For the text-containing cell, return its midpoint in (X, Y) coordinate format. 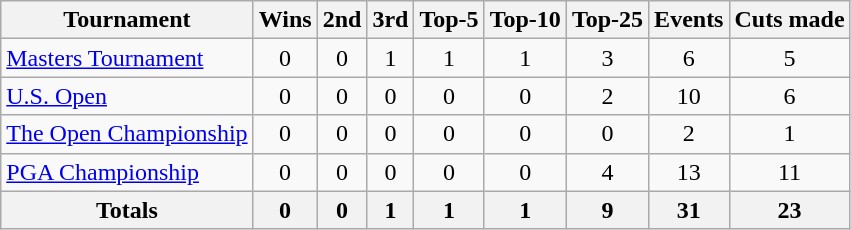
Tournament (127, 20)
Top-25 (607, 20)
Totals (127, 210)
31 (689, 210)
3rd (390, 20)
13 (689, 172)
Cuts made (790, 20)
11 (790, 172)
4 (607, 172)
The Open Championship (127, 134)
10 (689, 96)
Top-10 (525, 20)
3 (607, 58)
9 (607, 210)
Masters Tournament (127, 58)
Top-5 (449, 20)
PGA Championship (127, 172)
U.S. Open (127, 96)
2nd (342, 20)
Wins (285, 20)
23 (790, 210)
5 (790, 58)
Events (689, 20)
